Return (x, y) of the center of cell containing provided text 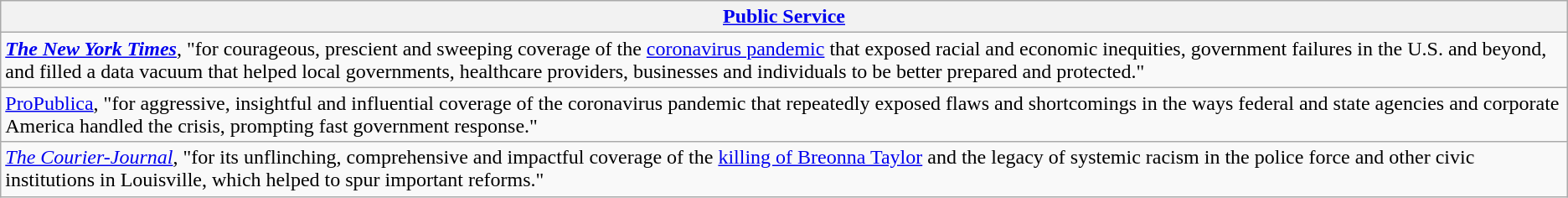
Public Service (784, 17)
